From the cell containing the given text, extract its center point as [x, y] coordinate. 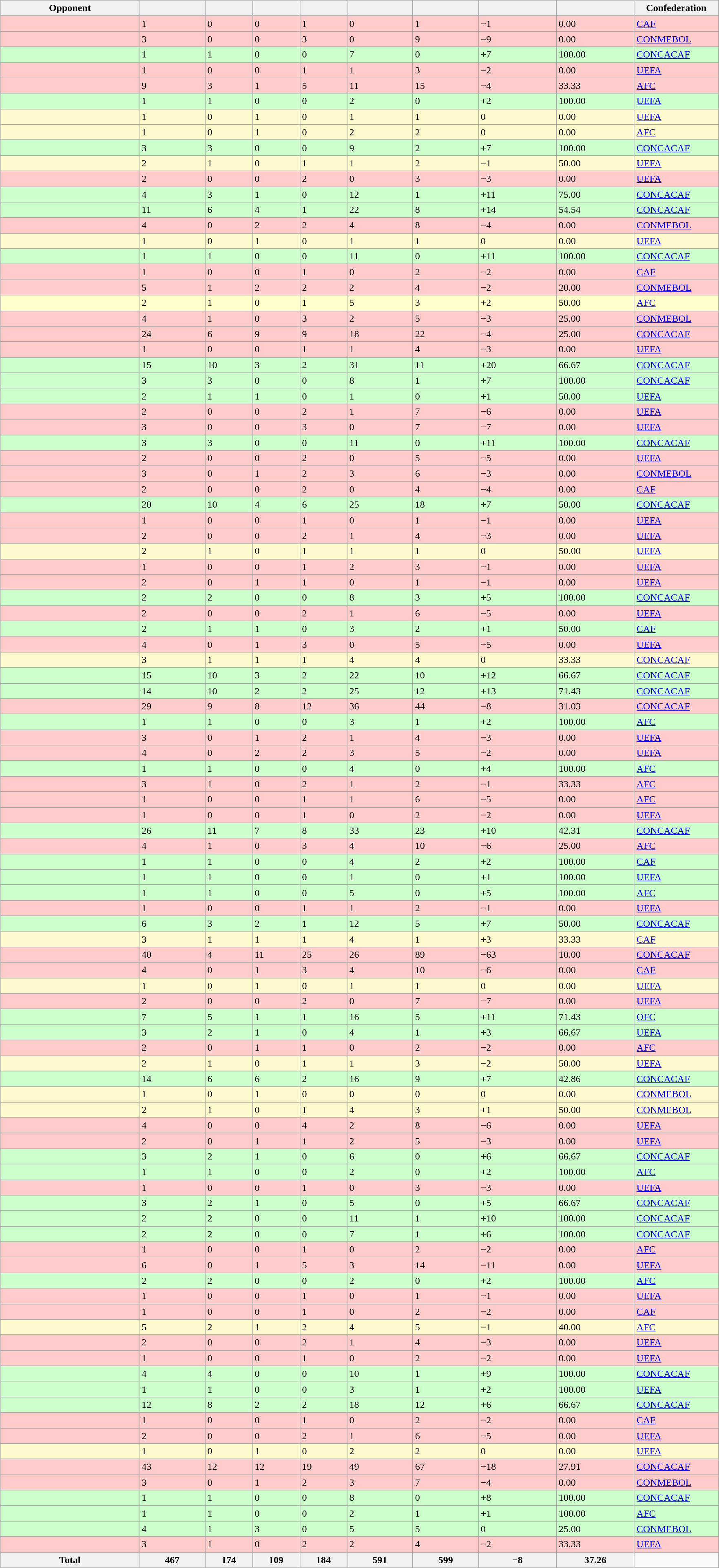
20.00 [595, 287]
33 [380, 830]
27.91 [595, 1467]
591 [380, 1560]
10.00 [595, 955]
40 [172, 955]
+14 [517, 210]
+12 [517, 675]
19 [323, 1467]
23 [445, 830]
44 [445, 707]
−18 [517, 1467]
67 [445, 1467]
Opponent [70, 8]
+20 [517, 365]
42.31 [595, 830]
36 [380, 707]
+9 [517, 1374]
467 [172, 1560]
37.26 [595, 1560]
40.00 [595, 1327]
−11 [517, 1265]
+4 [517, 769]
24 [172, 334]
Total [70, 1560]
OFC [676, 1017]
31.03 [595, 707]
−63 [517, 955]
+8 [517, 1498]
+13 [517, 691]
49 [380, 1467]
89 [445, 955]
31 [380, 365]
Confederation [676, 8]
43 [172, 1467]
54.54 [595, 210]
109 [276, 1560]
599 [445, 1560]
42.86 [595, 1079]
−9 [517, 39]
20 [172, 505]
184 [323, 1560]
174 [229, 1560]
75.00 [595, 194]
29 [172, 707]
